Locate the cell with the specified text and output its [x, y] center coordinate. 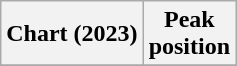
Chart (2023) [72, 34]
Peakposition [189, 34]
